Detect which cell encompasses the target text, then output its [X, Y] center coordinate. 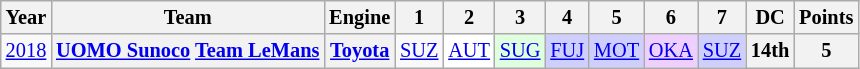
Engine [360, 17]
Year [26, 17]
6 [671, 17]
1 [419, 17]
FUJ [567, 51]
OKA [671, 51]
MOT [616, 51]
SUG [520, 51]
DC [770, 17]
3 [520, 17]
14th [770, 51]
Toyota [360, 51]
7 [722, 17]
UOMO Sunoco Team LeMans [188, 51]
AUT [469, 51]
2 [469, 17]
2018 [26, 51]
Points [826, 17]
4 [567, 17]
Team [188, 17]
